Search for the cell housing the specified text and yield its (x, y) center coordinate. 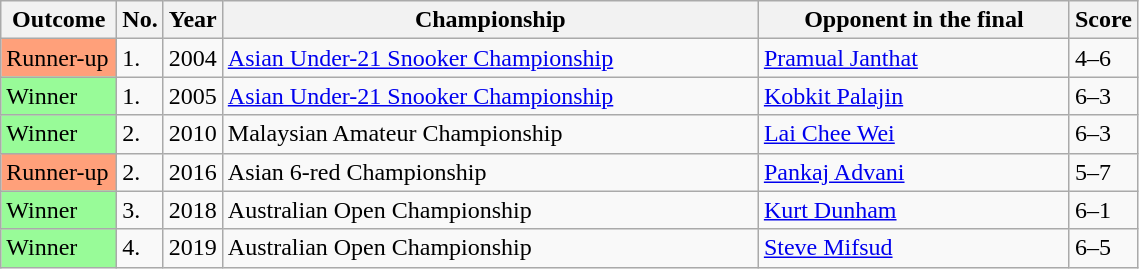
Championship (490, 20)
Pramual Janthat (914, 58)
4. (140, 248)
Asian 6-red Championship (490, 172)
Pankaj Advani (914, 172)
Opponent in the final (914, 20)
Year (192, 20)
2019 (192, 248)
Outcome (59, 20)
3. (140, 210)
Kurt Dunham (914, 210)
Steve Mifsud (914, 248)
4–6 (1103, 58)
2010 (192, 134)
5–7 (1103, 172)
2005 (192, 96)
Score (1103, 20)
No. (140, 20)
Malaysian Amateur Championship (490, 134)
Kobkit Palajin (914, 96)
2016 (192, 172)
6–1 (1103, 210)
Lai Chee Wei (914, 134)
2018 (192, 210)
6–5 (1103, 248)
2004 (192, 58)
